Find where the given text appears and provide that cell's center as (X, Y) coordinate. 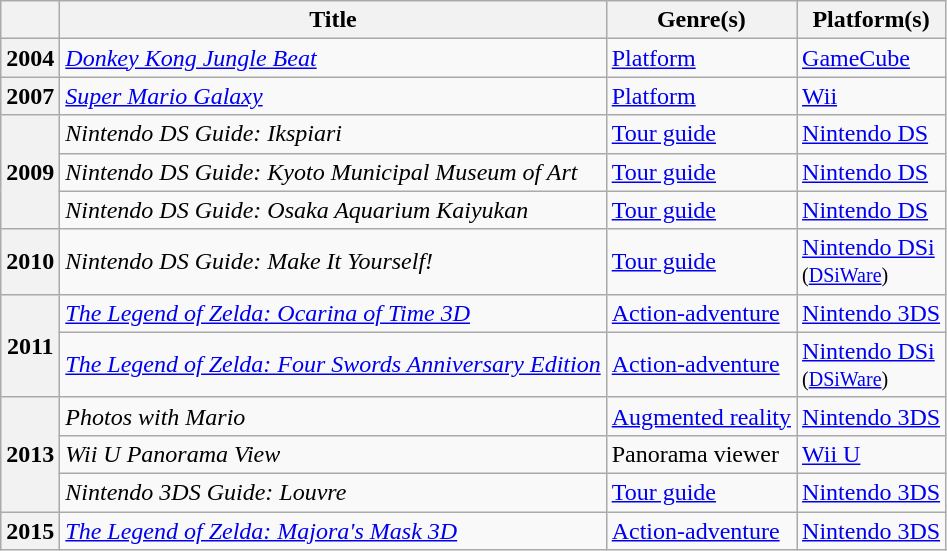
Donkey Kong Jungle Beat (333, 58)
Super Mario Galaxy (333, 96)
2013 (30, 454)
2007 (30, 96)
Platform(s) (872, 20)
Nintendo DS Guide: Osaka Aquarium Kaiyukan (333, 210)
Nintendo 3DS Guide: Louvre (333, 492)
2010 (30, 262)
2009 (30, 172)
2015 (30, 531)
GameCube (872, 58)
Wii (872, 96)
Photos with Mario (333, 416)
Title (333, 20)
Augmented reality (701, 416)
2004 (30, 58)
The Legend of Zelda: Ocarina of Time 3D (333, 313)
Nintendo DS Guide: Ikspiari (333, 134)
The Legend of Zelda: Majora's Mask 3D (333, 531)
The Legend of Zelda: Four Swords Anniversary Edition (333, 364)
Nintendo DS Guide: Make It Yourself! (333, 262)
Panorama viewer (701, 454)
Nintendo DS Guide: Kyoto Municipal Museum of Art (333, 172)
Genre(s) (701, 20)
Wii U (872, 454)
2011 (30, 346)
Wii U Panorama View (333, 454)
